For the text-containing cell, return its midpoint in [X, Y] coordinate format. 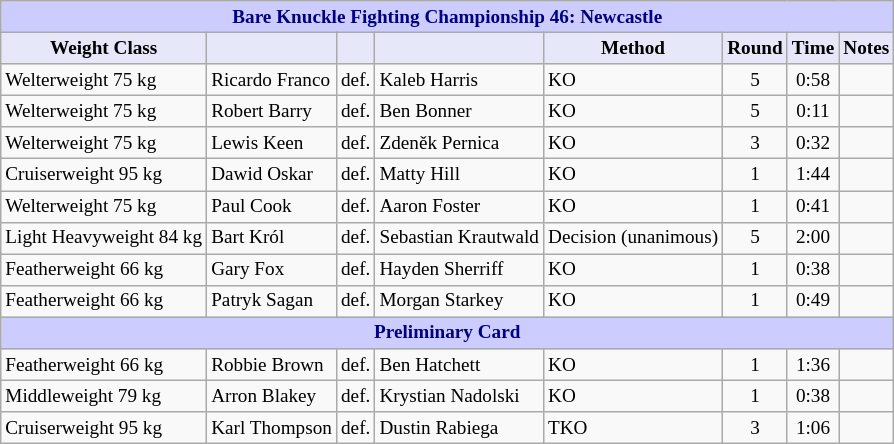
Ben Bonner [460, 111]
Morgan Starkey [460, 301]
2:00 [812, 238]
Aaron Foster [460, 206]
Bart Król [272, 238]
Karl Thompson [272, 428]
Robbie Brown [272, 365]
Sebastian Krautwald [460, 238]
Gary Fox [272, 270]
1:36 [812, 365]
0:58 [812, 80]
0:41 [812, 206]
Ben Hatchett [460, 365]
Ricardo Franco [272, 80]
Light Heavyweight 84 kg [104, 238]
Dawid Oskar [272, 175]
Bare Knuckle Fighting Championship 46: Newcastle [448, 17]
1:06 [812, 428]
0:49 [812, 301]
Patryk Sagan [272, 301]
Decision (unanimous) [632, 238]
Time [812, 48]
0:32 [812, 143]
Zdeněk Pernica [460, 143]
TKO [632, 428]
Paul Cook [272, 206]
Method [632, 48]
Hayden Sherriff [460, 270]
Dustin Rabiega [460, 428]
Weight Class [104, 48]
Round [756, 48]
Arron Blakey [272, 396]
Preliminary Card [448, 333]
Robert Barry [272, 111]
Middleweight 79 kg [104, 396]
Lewis Keen [272, 143]
Notes [866, 48]
1:44 [812, 175]
0:11 [812, 111]
Krystian Nadolski [460, 396]
Kaleb Harris [460, 80]
Matty Hill [460, 175]
